Capture the cell that displays the provided text and extract its (X, Y) central coordinate. 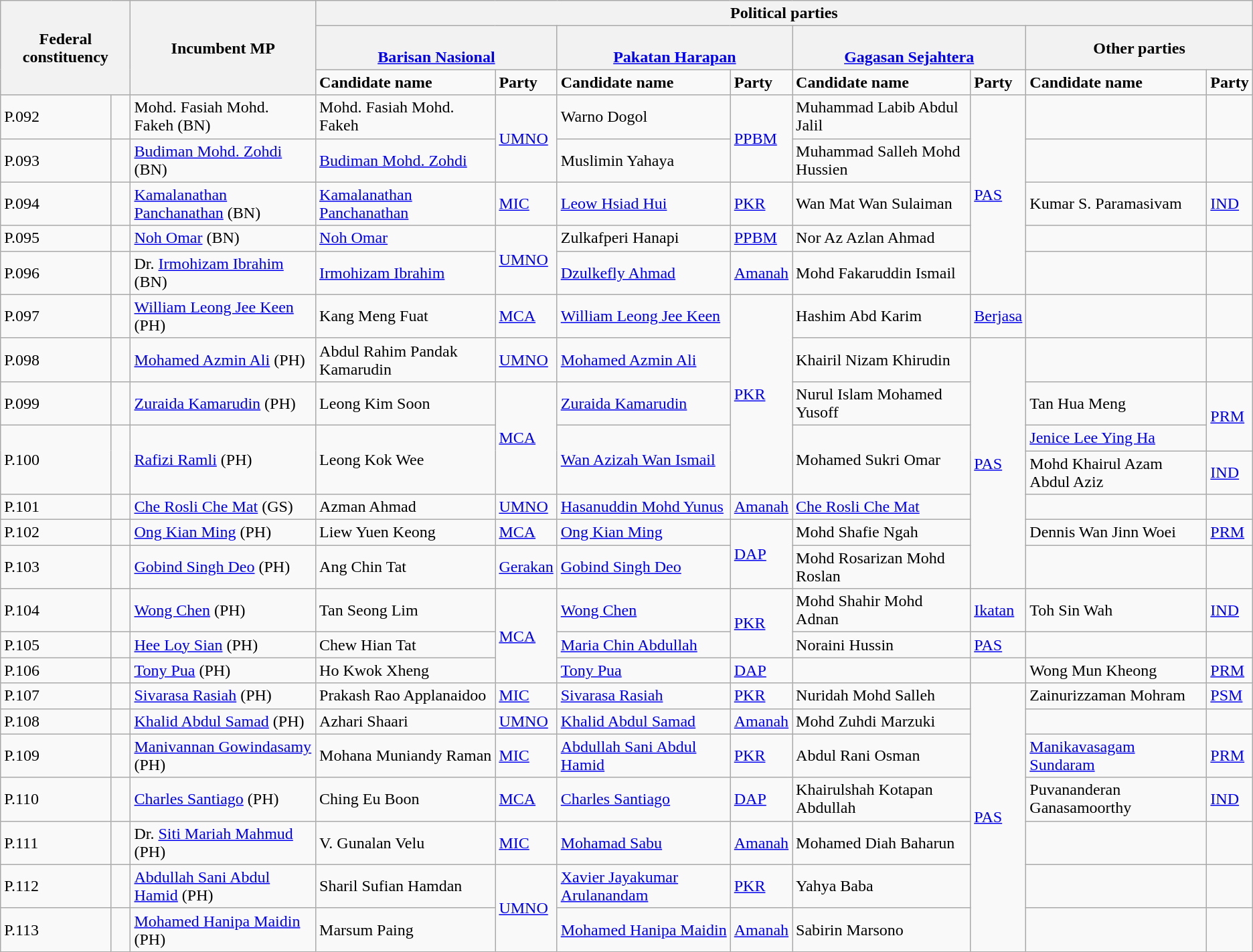
Ching Eu Boon (406, 799)
P.107 (56, 696)
P.111 (56, 843)
Sivarasa Rasiah (644, 696)
Nuridah Mohd Salleh (882, 696)
P.097 (56, 316)
Dzulkefly Ahmad (644, 273)
P.103 (56, 567)
Ikatan (999, 610)
P.101 (56, 507)
Mohd Shafie Ngah (882, 533)
Wan Azizah Wan Ismail (644, 459)
Mohamed Azmin Ali (PH) (224, 360)
Abdul Rani Osman (882, 756)
Irmohizam Ibrahim (406, 273)
Marsum Paing (406, 930)
Wong Chen (644, 610)
Political parties (784, 13)
William Leong Jee Keen (PH) (224, 316)
Mohamed Hanipa Maidin (PH) (224, 930)
Ong Kian Ming (644, 533)
P.093 (56, 161)
Puvananderan Ganasamoorthy (1116, 799)
Azman Ahmad (406, 507)
Manikavasagam Sundaram (1116, 756)
P.095 (56, 238)
Leong Kim Soon (406, 403)
Gobind Singh Deo (644, 567)
Zuraida Kamarudin (PH) (224, 403)
Muhammad Salleh Mohd Hussien (882, 161)
Che Rosli Che Mat (882, 507)
Federal constituency (66, 48)
Mohd Khairul Azam Abdul Aziz (1116, 472)
Mohd Shahir Mohd Adnan (882, 610)
Khalid Abdul Samad (PH) (224, 721)
Yahya Baba (882, 886)
P.096 (56, 273)
Mohamed Azmin Ali (644, 360)
Abdul Rahim Pandak Kamarudin (406, 360)
P.108 (56, 721)
Sabirin Marsono (882, 930)
Budiman Mohd. Zohdi (BN) (224, 161)
Sivarasa Rasiah (PH) (224, 696)
Tan Hua Meng (1116, 403)
Xavier Jayakumar Arulanandam (644, 886)
Tony Pua (PH) (224, 670)
Hee Loy Sian (PH) (224, 645)
Zainurizzaman Mohram (1116, 696)
P.106 (56, 670)
Nurul Islam Mohamed Yusoff (882, 403)
Noh Omar (406, 238)
Tony Pua (644, 670)
P.105 (56, 645)
Wong Chen (PH) (224, 610)
P.113 (56, 930)
Berjasa (999, 316)
P.092 (56, 116)
Prakash Rao Applanaidoo (406, 696)
Ong Kian Ming (PH) (224, 533)
Gerakan (526, 567)
Chew Hian Tat (406, 645)
Noh Omar (BN) (224, 238)
P.109 (56, 756)
Leow Hsiad Hui (644, 203)
Kumar S. Paramasivam (1116, 203)
Abdullah Sani Abdul Hamid (644, 756)
Mohd Zuhdi Marzuki (882, 721)
Nor Az Azlan Ahmad (882, 238)
P.100 (56, 459)
Mohd. Fasiah Mohd. Fakeh (BN) (224, 116)
Ang Chin Tat (406, 567)
Gobind Singh Deo (PH) (224, 567)
Wong Mun Kheong (1116, 670)
P.098 (56, 360)
Toh Sin Wah (1116, 610)
Che Rosli Che Mat (GS) (224, 507)
P.104 (56, 610)
Khalid Abdul Samad (644, 721)
P.110 (56, 799)
Wan Mat Wan Sulaiman (882, 203)
Mohamed Diah Baharun (882, 843)
P.102 (56, 533)
Mohd Rosarizan Mohd Roslan (882, 567)
Budiman Mohd. Zohdi (406, 161)
William Leong Jee Keen (644, 316)
Tan Seong Lim (406, 610)
Kamalanathan Panchanathan (BN) (224, 203)
Azhari Shaari (406, 721)
Dr. Irmohizam Ibrahim (BN) (224, 273)
Dr. Siti Mariah Mahmud (PH) (224, 843)
Dennis Wan Jinn Woei (1116, 533)
Mohamad Sabu (644, 843)
Muslimin Yahaya (644, 161)
Mohamed Sukri Omar (882, 459)
V. Gunalan Velu (406, 843)
Hasanuddin Mohd Yunus (644, 507)
Jenice Lee Ying Ha (1116, 438)
Kang Meng Fuat (406, 316)
Kamalanathan Panchanathan (406, 203)
Ho Kwok Xheng (406, 670)
Noraini Hussin (882, 645)
Mohana Muniandy Raman (406, 756)
Khairil Nizam Khirudin (882, 360)
P.094 (56, 203)
Zulkafperi Hanapi (644, 238)
Rafizi Ramli (PH) (224, 459)
Muhammad Labib Abdul Jalil (882, 116)
Other parties (1139, 48)
Abdullah Sani Abdul Hamid (PH) (224, 886)
Leong Kok Wee (406, 459)
Khairulshah Kotapan Abdullah (882, 799)
Charles Santiago (PH) (224, 799)
Manivannan Gowindasamy (PH) (224, 756)
Hashim Abd Karim (882, 316)
P.099 (56, 403)
Warno Dogol (644, 116)
PSM (1230, 696)
Zuraida Kamarudin (644, 403)
Barisan Nasional (436, 48)
Mohamed Hanipa Maidin (644, 930)
Pakatan Harapan (675, 48)
Gagasan Sejahtera (909, 48)
Mohd Fakaruddin Ismail (882, 273)
Mohd. Fasiah Mohd. Fakeh (406, 116)
Incumbent MP (224, 48)
Charles Santiago (644, 799)
P.112 (56, 886)
Maria Chin Abdullah (644, 645)
Liew Yuen Keong (406, 533)
Sharil Sufian Hamdan (406, 886)
